Identify which cell holds the provided text, then report its [X, Y] central coordinate. 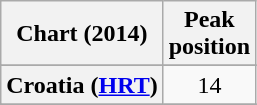
Chart (2014) [82, 34]
14 [209, 85]
Croatia (HRT) [82, 85]
Peakposition [209, 34]
